Output the [X, Y] coordinate of the center of the cell containing the given text.  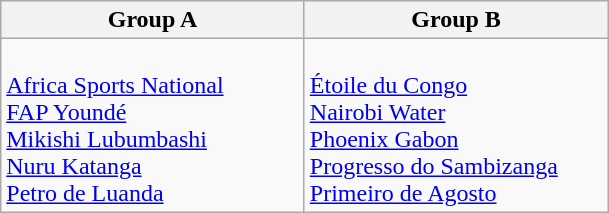
Group A [153, 20]
Étoile du Congo Nairobi Water Phoenix Gabon Progresso do Sambizanga Primeiro de Agosto [456, 126]
Group B [456, 20]
Africa Sports National FAP Youndé Mikishi Lubumbashi Nuru Katanga Petro de Luanda [153, 126]
